Identify which cell holds the provided text, then report its [x, y] central coordinate. 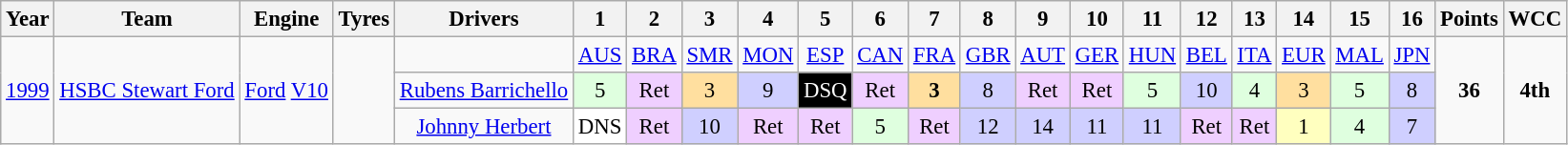
WCC [1535, 19]
SMR [710, 55]
6 [880, 19]
CAN [880, 55]
13 [1254, 19]
1999 [28, 92]
AUS [600, 55]
EUR [1304, 55]
JPN [1412, 55]
Tyres [364, 19]
Engine [286, 19]
MON [768, 55]
MAL [1359, 55]
Rubens Barrichello [483, 91]
FRA [935, 55]
Points [1470, 19]
DNS [600, 127]
16 [1412, 19]
Year [28, 19]
Ford V10 [286, 92]
2 [655, 19]
15 [1359, 19]
36 [1470, 92]
BEL [1206, 55]
GER [1097, 55]
GBR [987, 55]
Johnny Herbert [483, 127]
HSBC Stewart Ford [147, 92]
4th [1535, 92]
BRA [655, 55]
AUT [1042, 55]
Team [147, 19]
HUN [1152, 55]
Drivers [483, 19]
ESP [826, 55]
ITA [1254, 55]
DSQ [826, 91]
